Determine the (x, y) coordinate at the center of the cell enclosing the given text.  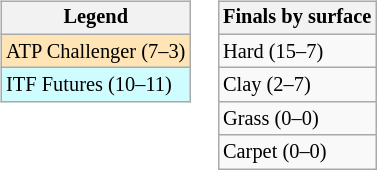
Hard (15–7) (297, 51)
Finals by surface (297, 18)
ITF Futures (10–11) (96, 85)
Carpet (0–0) (297, 152)
Clay (2–7) (297, 85)
ATP Challenger (7–3) (96, 51)
Grass (0–0) (297, 119)
Legend (96, 18)
